Locate the cell with the specified text and output its (x, y) center coordinate. 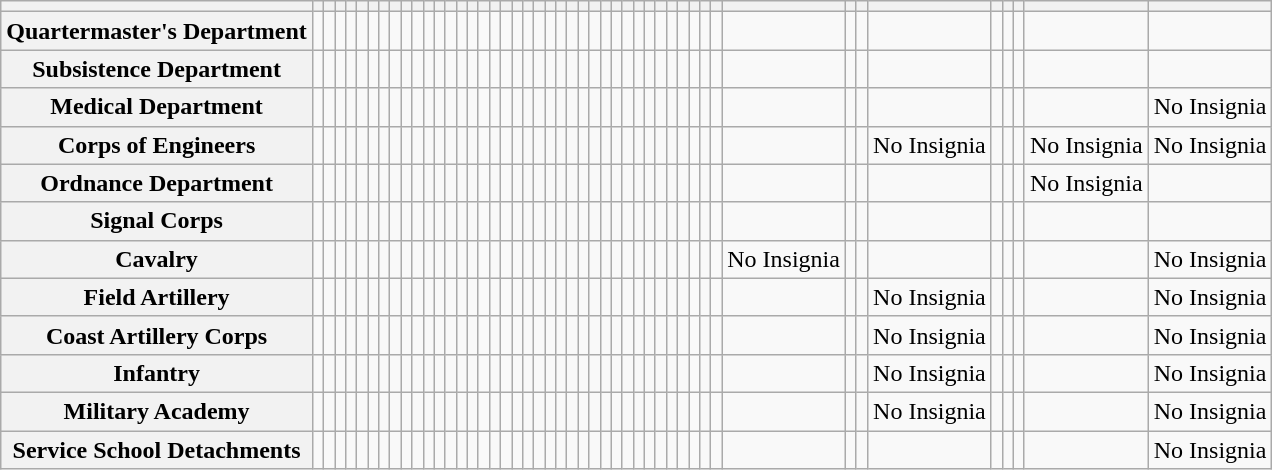
Cavalry (157, 259)
Field Artillery (157, 297)
Military Academy (157, 411)
Coast Artillery Corps (157, 335)
Medical Department (157, 107)
Infantry (157, 373)
Signal Corps (157, 221)
Subsistence Department (157, 69)
Quartermaster's Department (157, 31)
Corps of Engineers (157, 145)
Ordnance Department (157, 183)
Service School Detachments (157, 449)
